Return the [X, Y] coordinate for the center point of the cell that contains the specified text.  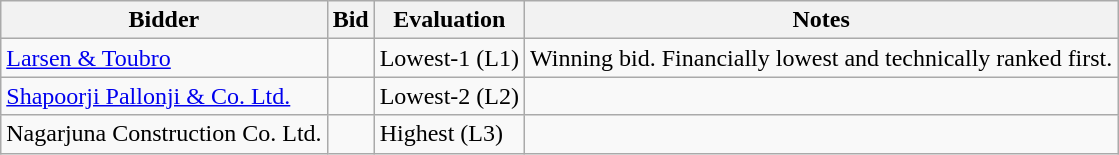
Bidder [164, 20]
Notes [822, 20]
Bid [350, 20]
Highest (L3) [449, 134]
Evaluation [449, 20]
Lowest-1 (L1) [449, 58]
Winning bid. Financially lowest and technically ranked first. [822, 58]
Nagarjuna Construction Co. Ltd. [164, 134]
Lowest-2 (L2) [449, 96]
Larsen & Toubro [164, 58]
Shapoorji Pallonji & Co. Ltd. [164, 96]
